Pinpoint the cell where the given text exists, returning its [X, Y] midpoint coordinate. 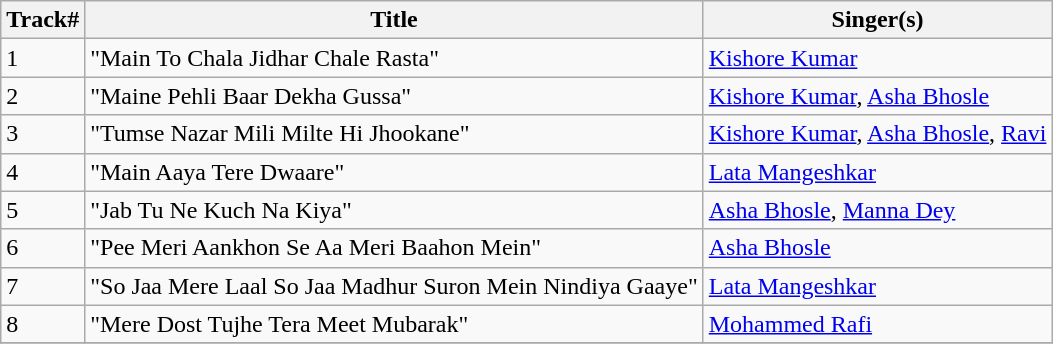
"Main To Chala Jidhar Chale Rasta" [394, 58]
3 [43, 134]
4 [43, 172]
1 [43, 58]
Kishore Kumar, Asha Bhosle, Ravi [878, 134]
"So Jaa Mere Laal So Jaa Madhur Suron Mein Nindiya Gaaye" [394, 286]
Kishore Kumar [878, 58]
"Mere Dost Tujhe Tera Meet Mubarak" [394, 324]
5 [43, 210]
6 [43, 248]
Asha Bhosle [878, 248]
2 [43, 96]
Mohammed Rafi [878, 324]
"Tumse Nazar Mili Milte Hi Jhookane" [394, 134]
Title [394, 20]
Kishore Kumar, Asha Bhosle [878, 96]
"Main Aaya Tere Dwaare" [394, 172]
"Pee Meri Aankhon Se Aa Meri Baahon Mein" [394, 248]
8 [43, 324]
"Maine Pehli Baar Dekha Gussa" [394, 96]
Asha Bhosle, Manna Dey [878, 210]
Track# [43, 20]
7 [43, 286]
"Jab Tu Ne Kuch Na Kiya" [394, 210]
Singer(s) [878, 20]
